Find where the given text appears and provide that cell's center as [x, y] coordinate. 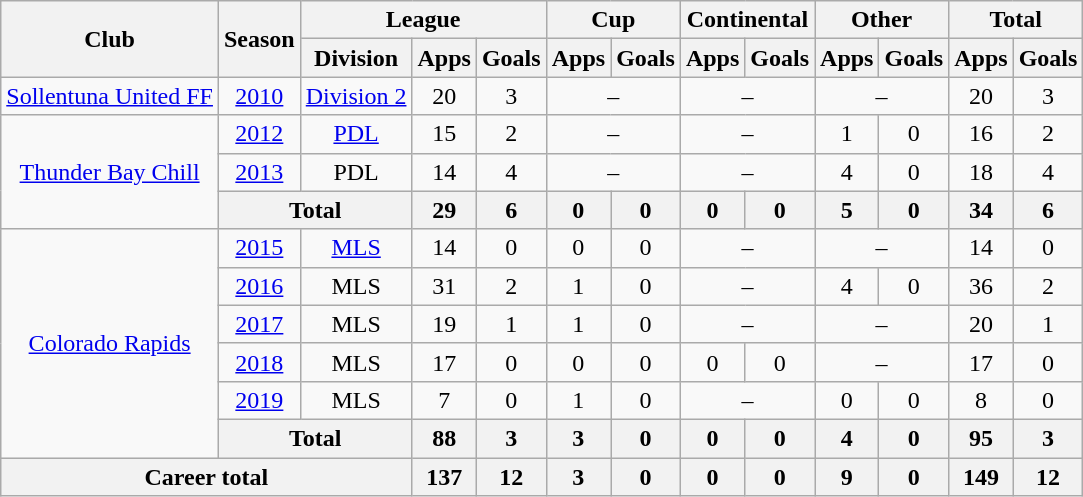
2016 [259, 286]
9 [847, 477]
15 [444, 134]
League [423, 20]
149 [981, 477]
5 [847, 210]
Club [110, 39]
Continental [747, 20]
31 [444, 286]
Division [356, 58]
34 [981, 210]
Colorado Rapids [110, 343]
95 [981, 438]
Career total [206, 477]
Division 2 [356, 96]
2017 [259, 324]
2010 [259, 96]
16 [981, 134]
Cup [613, 20]
137 [444, 477]
36 [981, 286]
2015 [259, 248]
2012 [259, 134]
18 [981, 172]
88 [444, 438]
19 [444, 324]
7 [444, 400]
Sollentuna United FF [110, 96]
2013 [259, 172]
2019 [259, 400]
2018 [259, 362]
Other [882, 20]
Thunder Bay Chill [110, 172]
Season [259, 39]
29 [444, 210]
8 [981, 400]
